Find where the given text appears and provide that cell's center as [X, Y] coordinate. 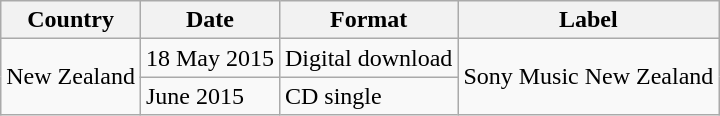
Format [368, 20]
CD single [368, 96]
18 May 2015 [210, 58]
Country [71, 20]
New Zealand [71, 77]
June 2015 [210, 96]
Sony Music New Zealand [588, 77]
Digital download [368, 58]
Label [588, 20]
Date [210, 20]
